Return (x, y) of the center of cell containing provided text 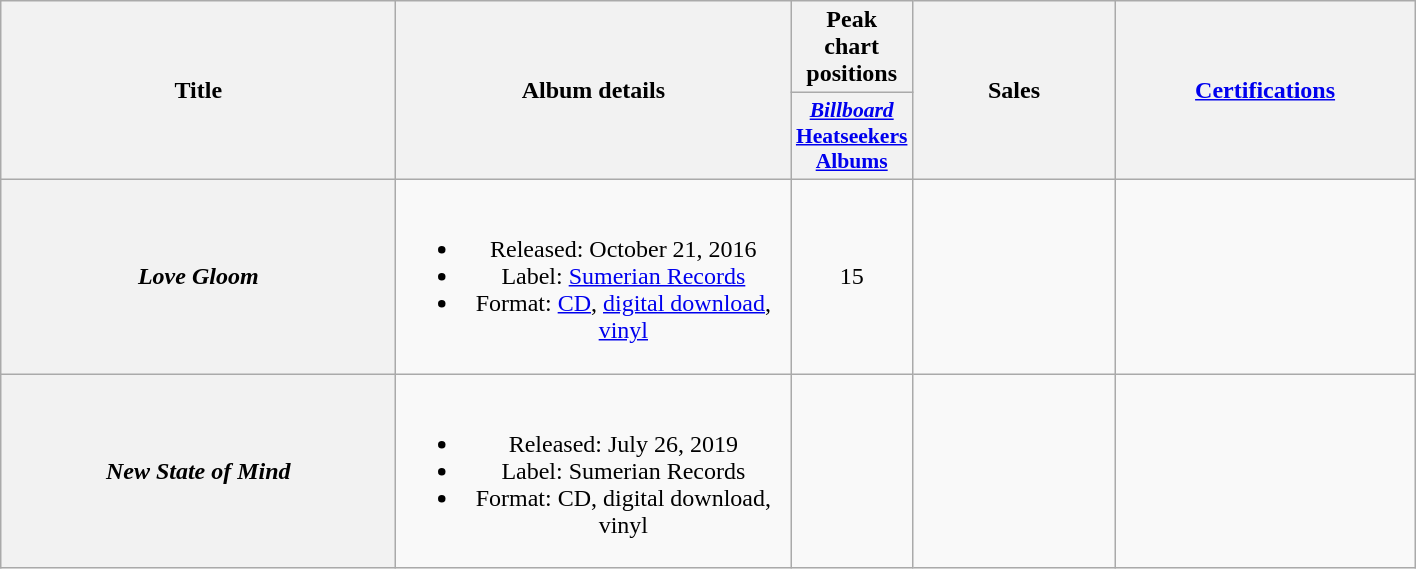
15 (852, 276)
Certifications (1266, 90)
Love Gloom (198, 276)
Released: July 26, 2019Label: Sumerian RecordsFormat: CD, digital download, vinyl (594, 471)
Billboard Heatseekers Albums (852, 136)
Peak chart positions (852, 47)
Album details (594, 90)
Sales (1014, 90)
Title (198, 90)
Released: October 21, 2016Label: Sumerian RecordsFormat: CD, digital download, vinyl (594, 276)
New State of Mind (198, 471)
